From the cell containing the given text, extract its center point as [x, y] coordinate. 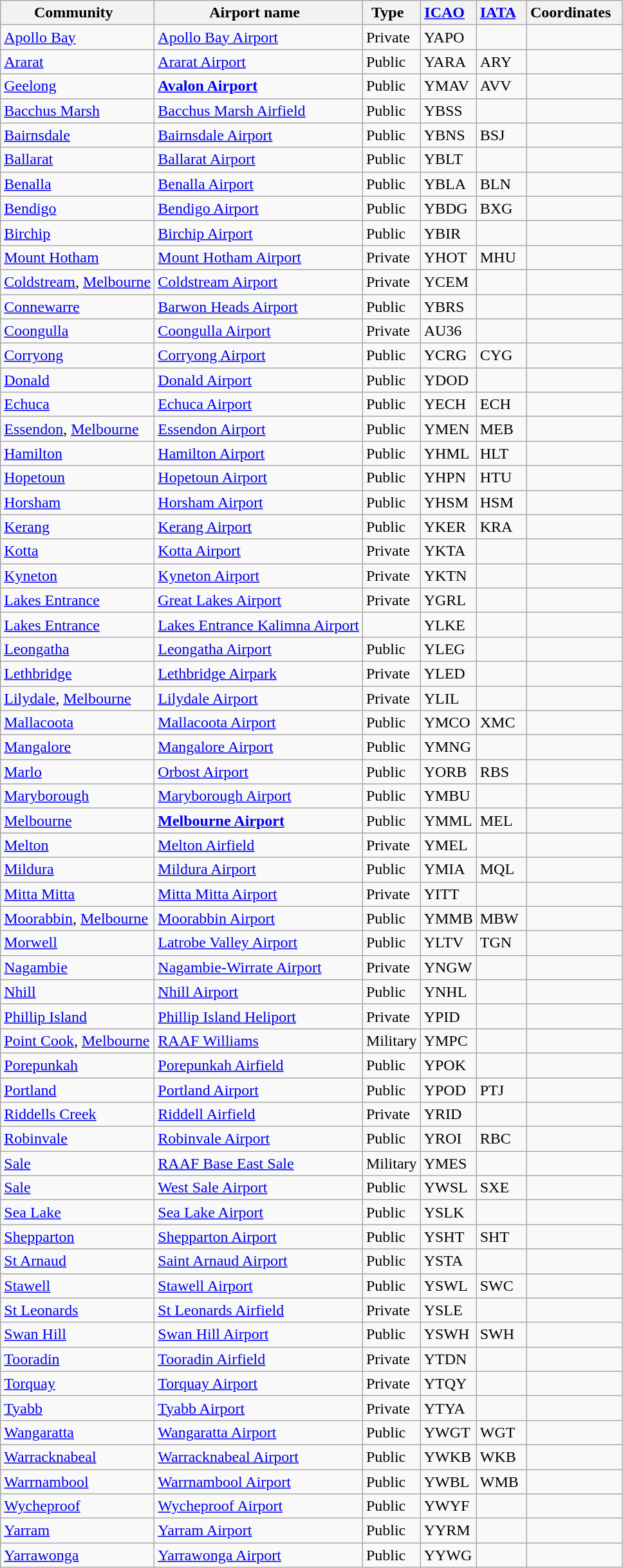
Nhill Airport [259, 992]
Phillip Island Heliport [259, 1016]
Benalla [77, 184]
Sea Lake Airport [259, 1212]
Portland Airport [259, 1090]
Kotta Airport [259, 551]
Ararat Airport [259, 62]
Apollo Bay [77, 37]
YDOD [448, 380]
YKTA [448, 551]
Coldstream, Melbourne [77, 282]
Corryong [77, 356]
Horsham [77, 502]
YTQY [448, 1383]
YECH [448, 405]
YBIR [448, 233]
Tyabb [77, 1408]
Lilydale, Melbourne [77, 698]
Bacchus Marsh [77, 111]
Warrnambool Airport [259, 1481]
YMNG [448, 747]
YTYA [448, 1408]
MHU [501, 257]
MQL [501, 870]
Airport name [259, 13]
Maryborough [77, 796]
YKER [448, 527]
Orbost Airport [259, 772]
Moorabbin, Melbourne [77, 918]
MBW [501, 918]
MEB [501, 429]
YMEL [448, 845]
YARA [448, 62]
Benalla Airport [259, 184]
Marlo [77, 772]
Echuca [77, 405]
Community [77, 13]
Mildura Airport [259, 870]
Connewarre [77, 307]
Type [391, 13]
YWGT [448, 1432]
SHT [501, 1237]
Apollo Bay Airport [259, 37]
Coldstream Airport [259, 282]
Bairnsdale Airport [259, 135]
Tooradin Airfield [259, 1359]
Shepparton [77, 1237]
YHML [448, 453]
Bendigo [77, 208]
Maryborough Airport [259, 796]
KRA [501, 527]
West Sale Airport [259, 1188]
YSHT [448, 1237]
Porepunkah Airfield [259, 1065]
YWKB [448, 1457]
YWYF [448, 1506]
Melbourne [77, 821]
Moorabbin Airport [259, 918]
YBRS [448, 307]
YMCO [448, 723]
WMB [501, 1481]
YYRM [448, 1531]
YCRG [448, 356]
YWBL [448, 1481]
Bairnsdale [77, 135]
Warracknabeal [77, 1457]
YPID [448, 1016]
Torquay [77, 1383]
Nagambie-Wirrate Airport [259, 967]
St Leonards Airfield [259, 1310]
Yarrawonga Airport [259, 1555]
Hopetoun Airport [259, 478]
YLKE [448, 624]
HTU [501, 478]
Mount Hotham [77, 257]
Ballarat [77, 160]
Kerang [77, 527]
Robinvale [77, 1139]
YLED [448, 673]
YBLT [448, 160]
Wycheproof [77, 1506]
YKTN [448, 576]
Stawell Airport [259, 1286]
Saint Arnaud Airport [259, 1261]
Wangaratta [77, 1432]
Warrnambool [77, 1481]
Shepparton Airport [259, 1237]
YRID [448, 1115]
YNHL [448, 992]
Mildura [77, 870]
Barwon Heads Airport [259, 307]
Point Cook, Melbourne [77, 1041]
Mallacoota [77, 723]
Sea Lake [77, 1212]
YITT [448, 894]
YPOD [448, 1090]
Robinvale Airport [259, 1139]
Corryong Airport [259, 356]
YSLE [448, 1310]
Coongulla [77, 331]
YWSL [448, 1188]
YLIL [448, 698]
Kyneton Airport [259, 576]
Birchip Airport [259, 233]
YMBU [448, 796]
YMES [448, 1163]
ICAO [448, 13]
RAAF Williams [259, 1041]
Kerang Airport [259, 527]
YHSM [448, 502]
Mallacoota Airport [259, 723]
Yarram [77, 1531]
St Leonards [77, 1310]
Stawell [77, 1286]
YAPO [448, 37]
Hamilton Airport [259, 453]
Ararat [77, 62]
ARY [501, 62]
YSWH [448, 1335]
TGN [501, 943]
HSM [501, 502]
Lethbridge [77, 673]
Swan Hill [77, 1335]
Coongulla Airport [259, 331]
RBC [501, 1139]
YROI [448, 1139]
YYWG [448, 1555]
YMMB [448, 918]
Mount Hotham Airport [259, 257]
SXE [501, 1188]
Melton Airfield [259, 845]
CYG [501, 356]
Morwell [77, 943]
Portland [77, 1090]
Phillip Island [77, 1016]
Nhill [77, 992]
Yarram Airport [259, 1531]
RBS [501, 772]
AVV [501, 86]
YSTA [448, 1261]
YBNS [448, 135]
YMML [448, 821]
YMIA [448, 870]
Lakes Entrance Kalimna Airport [259, 624]
YLTV [448, 943]
YPOK [448, 1065]
Warracknabeal Airport [259, 1457]
YBLA [448, 184]
Donald Airport [259, 380]
Birchip [77, 233]
YSLK [448, 1212]
BLN [501, 184]
RAAF Base East Sale [259, 1163]
Mitta Mitta [77, 894]
Mitta Mitta Airport [259, 894]
IATA [501, 13]
YORB [448, 772]
Great Lakes Airport [259, 600]
Leongatha [77, 649]
Bendigo Airport [259, 208]
YHOT [448, 257]
Lilydale Airport [259, 698]
BXG [501, 208]
YBDG [448, 208]
Geelong [77, 86]
Melton [77, 845]
YLEG [448, 649]
ECH [501, 405]
Porepunkah [77, 1065]
Kotta [77, 551]
WKB [501, 1457]
YMPC [448, 1041]
Wycheproof Airport [259, 1506]
Donald [77, 380]
Essendon, Melbourne [77, 429]
YSWL [448, 1286]
Wangaratta Airport [259, 1432]
St Arnaud [77, 1261]
YHPN [448, 478]
YBSS [448, 111]
XMC [501, 723]
Lethbridge Airpark [259, 673]
Tyabb Airport [259, 1408]
Nagambie [77, 967]
MEL [501, 821]
SWC [501, 1286]
Mangalore Airport [259, 747]
Swan Hill Airport [259, 1335]
Horsham Airport [259, 502]
WGT [501, 1432]
YMAV [448, 86]
Hopetoun [77, 478]
Coordinates [574, 13]
Mangalore [77, 747]
Riddell Airfield [259, 1115]
HLT [501, 453]
Hamilton [77, 453]
Latrobe Valley Airport [259, 943]
Bacchus Marsh Airfield [259, 111]
Yarrawonga [77, 1555]
YCEM [448, 282]
Ballarat Airport [259, 160]
Avalon Airport [259, 86]
Melbourne Airport [259, 821]
Kyneton [77, 576]
Essendon Airport [259, 429]
YGRL [448, 600]
YMEN [448, 429]
YNGW [448, 967]
PTJ [501, 1090]
BSJ [501, 135]
Riddells Creek [77, 1115]
Tooradin [77, 1359]
Leongatha Airport [259, 649]
SWH [501, 1335]
Torquay Airport [259, 1383]
Echuca Airport [259, 405]
AU36 [448, 331]
YTDN [448, 1359]
